Return the [X, Y] coordinate for the center point of the cell that contains the specified text.  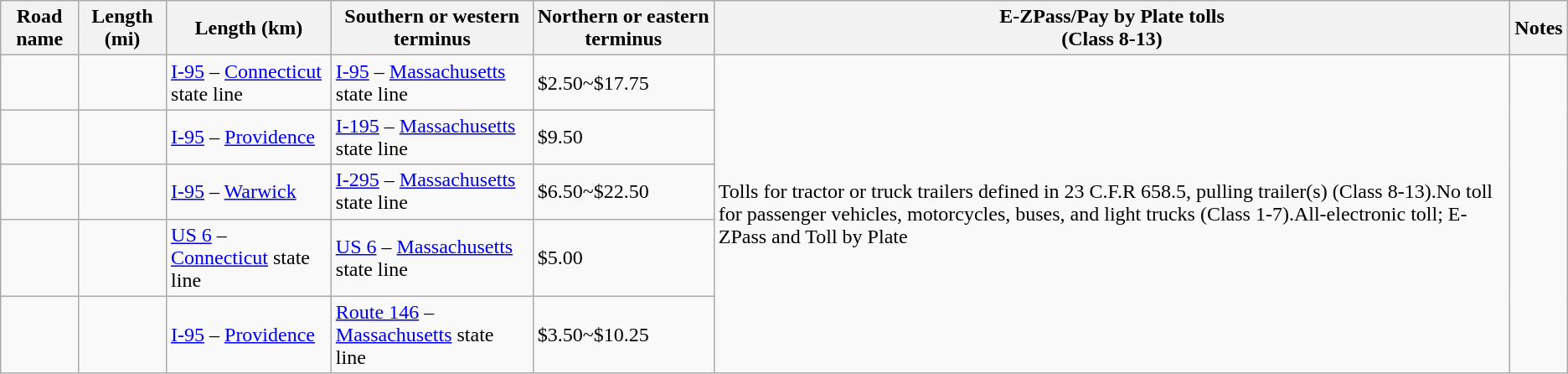
US 6 – Connecticut state line [250, 257]
$6.50~$22.50 [623, 191]
Length (km) [250, 29]
Route 146 – Massachusetts state line [432, 335]
$3.50~$10.25 [623, 335]
Southern or western terminus [432, 29]
I-95 – Warwick [250, 191]
Length (mi) [122, 29]
I-195 – Massachusetts state line [432, 138]
$9.50 [623, 138]
E-ZPass/Pay by Plate tolls(Class 8-13) [1112, 29]
I-295 – Massachusetts state line [432, 191]
$2.50~$17.75 [623, 82]
Notes [1539, 29]
$5.00 [623, 257]
Road name [40, 29]
I-95 – Connecticut state line [250, 82]
US 6 – Massachusetts state line [432, 257]
Northern or eastern terminus [623, 29]
I-95 – Massachusetts state line [432, 82]
